Output the (x, y) coordinate of the center of the cell containing the given text.  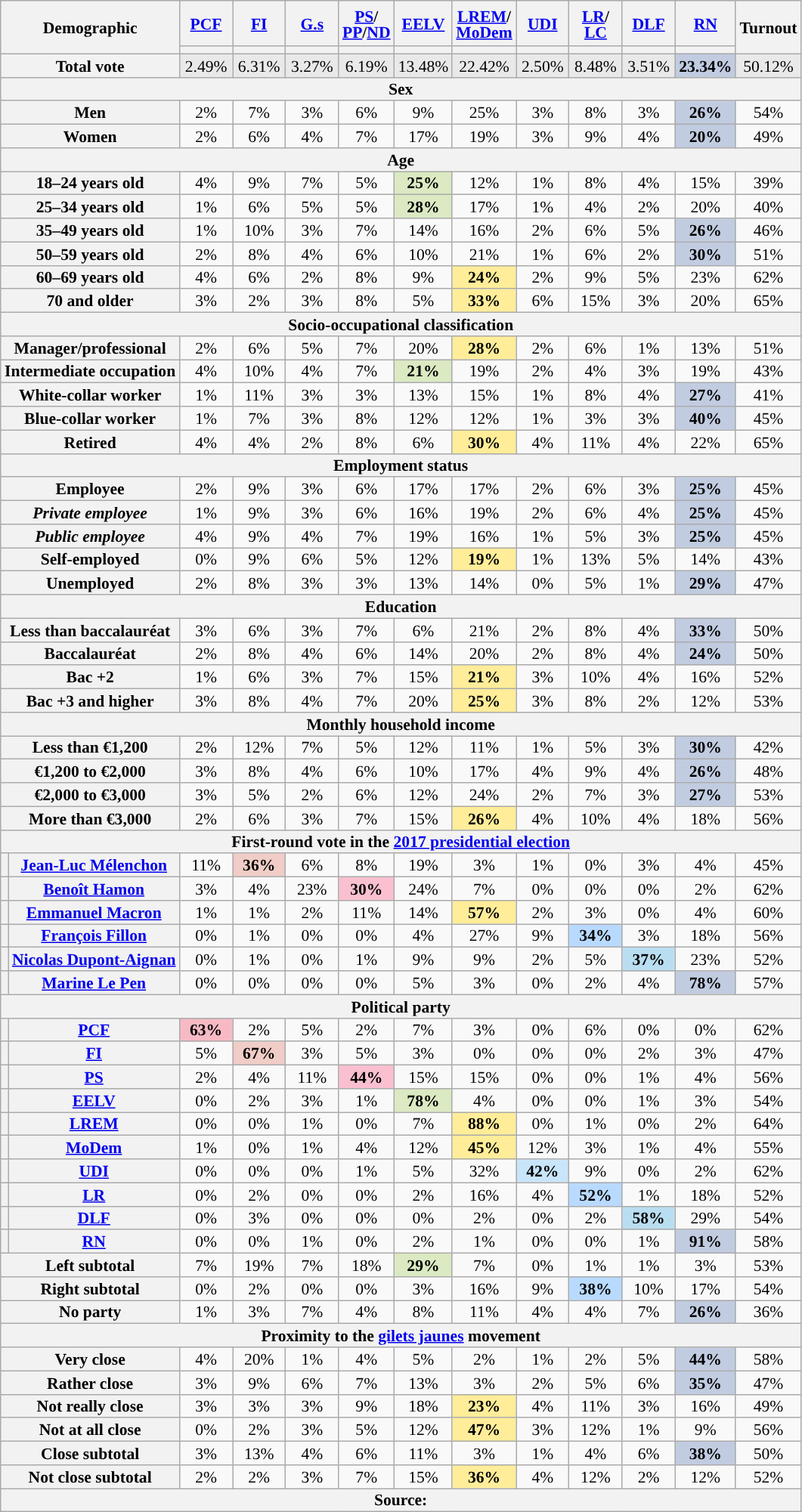
88% (484, 1124)
50–59 years old (91, 254)
55% (768, 1147)
LREM (94, 1124)
Blue-collar worker (91, 419)
Source: (401, 1501)
Turnout (768, 27)
Public employee (91, 536)
Self-employed (91, 559)
White-collar worker (91, 394)
46% (768, 230)
Total vote (91, 65)
6.19% (367, 65)
22.42% (484, 65)
Not really close (91, 1405)
Emmanuel Macron (94, 913)
PS (94, 1078)
Manager/professional (91, 348)
Proximity to the gilets jaunes movement (401, 1336)
Demographic (91, 27)
60–69 years old (91, 277)
€1,200 to €2,000 (91, 771)
Age (401, 160)
Bac +3 and higher (91, 701)
LR/LC (596, 23)
91% (705, 1242)
Not at all close (91, 1430)
63% (206, 1029)
Employment status (401, 465)
Less than €1,200 (91, 748)
39% (768, 183)
Unemployed (91, 583)
François Fillon (94, 935)
Women (91, 136)
8.48% (596, 65)
64% (768, 1124)
Right subtotal (91, 1289)
MoDem (94, 1147)
Retired (91, 441)
Employee (91, 490)
3.51% (649, 65)
13.48% (423, 65)
18–24 years old (91, 183)
Sex (401, 89)
23.34% (705, 65)
Very close (91, 1359)
6.31% (259, 65)
Rather close (91, 1383)
Less than baccalauréat (91, 630)
37% (649, 960)
34% (596, 935)
Men (91, 113)
Jean-Luc Mélenchon (94, 866)
3.27% (312, 65)
2.50% (543, 65)
Private employee (91, 512)
32% (484, 1171)
Political party (401, 1006)
22% (705, 441)
G.s (312, 23)
Bac +2 (91, 677)
Monthly household income (401, 724)
60% (768, 913)
Marine Le Pen (94, 982)
Baccalauréat (91, 653)
€2,000 to €3,000 (91, 795)
25–34 years old (91, 207)
70 and older (91, 301)
LR (94, 1194)
Left subtotal (91, 1265)
35% (705, 1383)
LREM/MoDem (484, 23)
35–49 years old (91, 230)
PS/PP/ND (367, 23)
48% (768, 771)
Socio-occupational classification (401, 325)
No party (91, 1312)
Nicolas Dupont-Aignan (94, 960)
More than €3,000 (91, 818)
50.12% (768, 65)
Education (401, 606)
67% (259, 1053)
Not close subtotal (91, 1476)
Benoît Hamon (94, 889)
First-round vote in the 2017 presidential election (401, 842)
Intermediate occupation (91, 372)
Close subtotal (91, 1454)
2.49% (206, 65)
41% (768, 394)
